Find where the given text appears and provide that cell's center as [X, Y] coordinate. 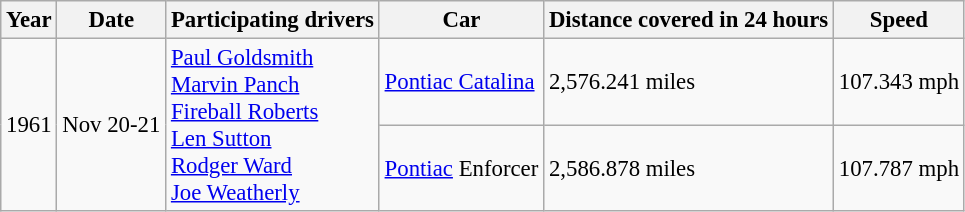
Pontiac Enforcer [461, 168]
1961 [29, 126]
107.343 mph [898, 82]
Distance covered in 24 hours [689, 20]
Date [112, 20]
Pontiac Catalina [461, 82]
Speed [898, 20]
107.787 mph [898, 168]
2,586.878 miles [689, 168]
Participating drivers [273, 20]
Car [461, 20]
Nov 20-21 [112, 126]
2,576.241 miles [689, 82]
Year [29, 20]
Paul Goldsmith Marvin Panch Fireball Roberts Len Sutton Rodger Ward Joe Weatherly [273, 126]
